Extract the (X, Y) coordinate from the center of the cell holding the provided text.  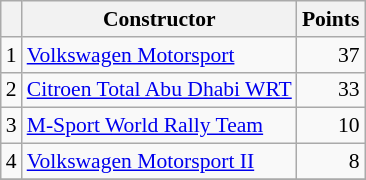
8 (331, 162)
37 (331, 55)
M-Sport World Rally Team (160, 126)
1 (12, 55)
33 (331, 90)
Citroen Total Abu Dhabi WRT (160, 90)
3 (12, 126)
4 (12, 162)
2 (12, 90)
Constructor (160, 19)
Volkswagen Motorsport II (160, 162)
10 (331, 126)
Points (331, 19)
Volkswagen Motorsport (160, 55)
